Search for the cell housing the specified text and yield its (x, y) center coordinate. 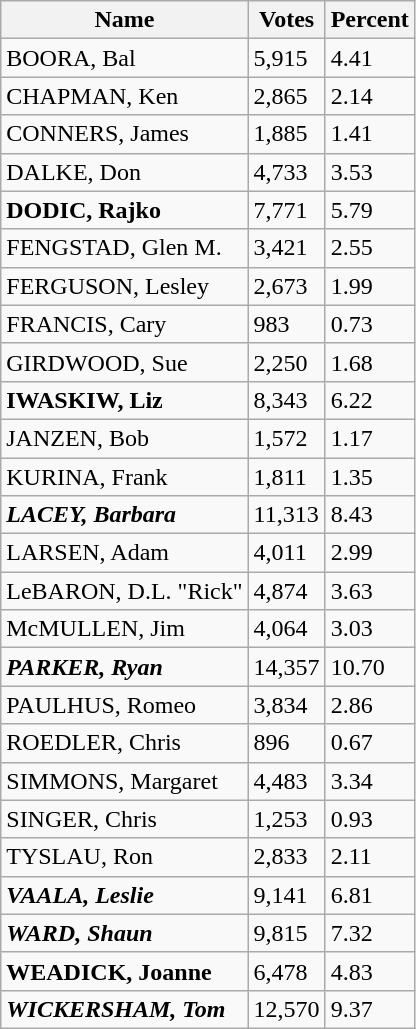
3.03 (370, 629)
7,771 (286, 210)
6.22 (370, 400)
12,570 (286, 1009)
BOORA, Bal (124, 58)
8.43 (370, 515)
2.55 (370, 248)
LACEY, Barbara (124, 515)
DODIC, Rajko (124, 210)
WEADICK, Joanne (124, 971)
4,011 (286, 553)
GIRDWOOD, Sue (124, 362)
CHAPMAN, Ken (124, 96)
DALKE, Don (124, 172)
3,834 (286, 705)
FRANCIS, Cary (124, 324)
4,064 (286, 629)
FERGUSON, Lesley (124, 286)
4.41 (370, 58)
1.41 (370, 134)
TYSLAU, Ron (124, 857)
14,357 (286, 667)
9,815 (286, 933)
KURINA, Frank (124, 477)
3.53 (370, 172)
McMULLEN, Jim (124, 629)
ROEDLER, Chris (124, 743)
2,865 (286, 96)
JANZEN, Bob (124, 438)
IWASKIW, Liz (124, 400)
PARKER, Ryan (124, 667)
896 (286, 743)
2,833 (286, 857)
VAALA, Leslie (124, 895)
2.11 (370, 857)
1.17 (370, 438)
0.67 (370, 743)
10.70 (370, 667)
Percent (370, 20)
FENGSTAD, Glen M. (124, 248)
Votes (286, 20)
0.73 (370, 324)
6.81 (370, 895)
4,483 (286, 781)
1,811 (286, 477)
983 (286, 324)
4,874 (286, 591)
9,141 (286, 895)
LeBARON, D.L. "Rick" (124, 591)
11,313 (286, 515)
WICKERSHAM, Tom (124, 1009)
3,421 (286, 248)
2.86 (370, 705)
LARSEN, Adam (124, 553)
5,915 (286, 58)
7.32 (370, 933)
3.63 (370, 591)
Name (124, 20)
4.83 (370, 971)
8,343 (286, 400)
5.79 (370, 210)
9.37 (370, 1009)
1,885 (286, 134)
2,250 (286, 362)
2.14 (370, 96)
WARD, Shaun (124, 933)
6,478 (286, 971)
1,253 (286, 819)
1.68 (370, 362)
1.99 (370, 286)
1.35 (370, 477)
0.93 (370, 819)
PAULHUS, Romeo (124, 705)
3.34 (370, 781)
1,572 (286, 438)
2,673 (286, 286)
4,733 (286, 172)
SINGER, Chris (124, 819)
CONNERS, James (124, 134)
2.99 (370, 553)
SIMMONS, Margaret (124, 781)
